Return (x, y) of the center of cell containing provided text 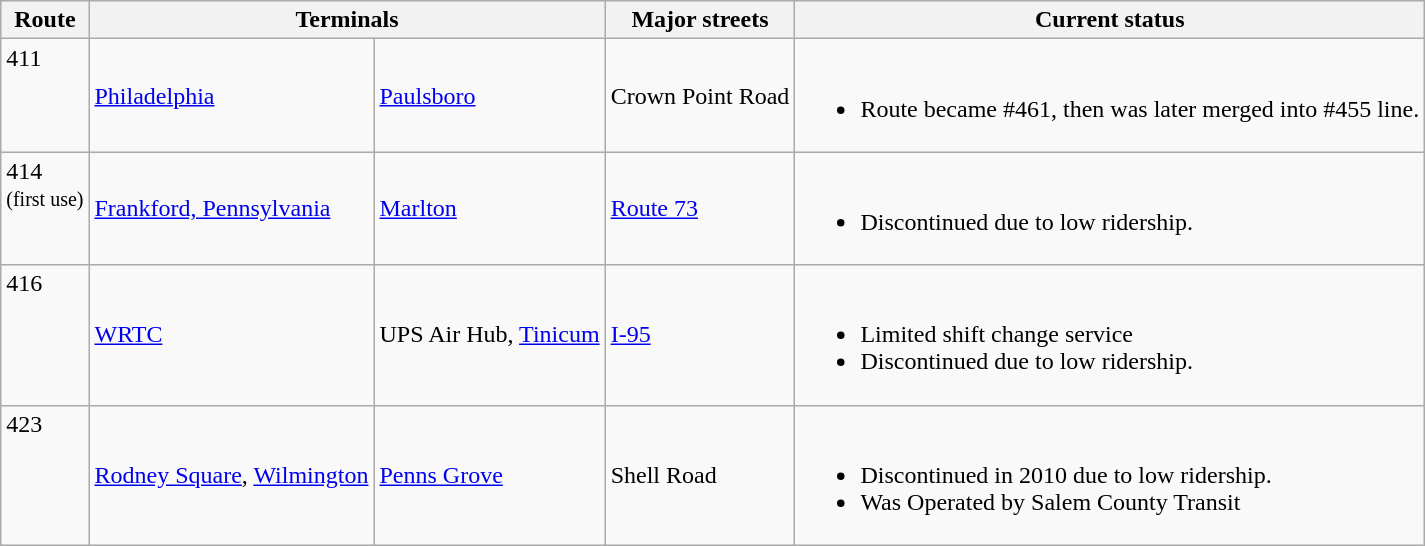
I-95 (700, 335)
Current status (1110, 20)
416 (45, 335)
UPS Air Hub, Tinicum (490, 335)
414(first use) (45, 208)
Route 73 (700, 208)
Rodney Square, Wilmington (232, 475)
Crown Point Road (700, 96)
Marlton (490, 208)
Paulsboro (490, 96)
Limited shift change serviceDiscontinued due to low ridership. (1110, 335)
Frankford, Pennsylvania (232, 208)
Discontinued due to low ridership. (1110, 208)
WRTC (232, 335)
423 (45, 475)
Route became #461, then was later merged into #455 line. (1110, 96)
Major streets (700, 20)
Discontinued in 2010 due to low ridership.Was Operated by Salem County Transit (1110, 475)
Philadelphia (232, 96)
411 (45, 96)
Shell Road (700, 475)
Penns Grove (490, 475)
Terminals (347, 20)
Route (45, 20)
